Extract the [x, y] coordinate from the center of the cell holding the provided text.  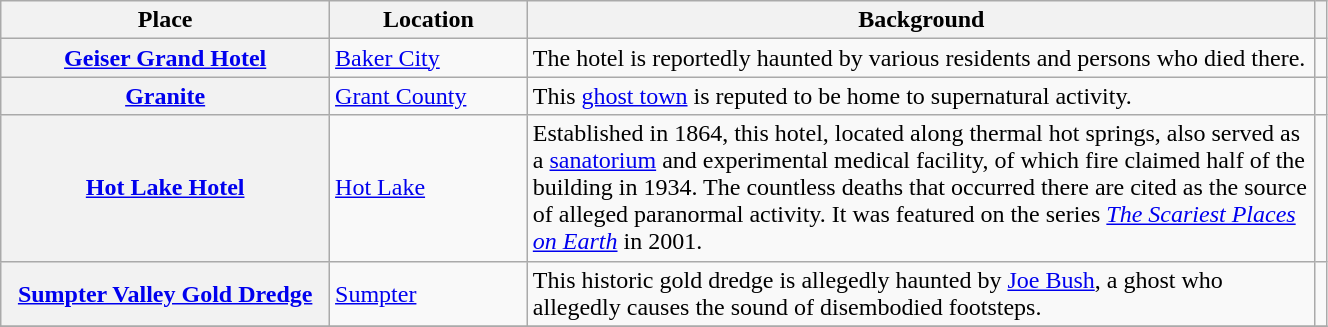
The hotel is reportedly haunted by various residents and persons who died there. [921, 58]
Place [166, 20]
Granite [166, 96]
Geiser Grand Hotel [166, 58]
This ghost town is reputed to be home to supernatural activity. [921, 96]
Baker City [429, 58]
This historic gold dredge is allegedly haunted by Joe Bush, a ghost who allegedly causes the sound of disembodied footsteps. [921, 294]
Sumpter Valley Gold Dredge [166, 294]
Background [921, 20]
Sumpter [429, 294]
Hot Lake [429, 188]
Location [429, 20]
Hot Lake Hotel [166, 188]
Grant County [429, 96]
